Determine the [x, y] coordinate at the center of the cell enclosing the given text.  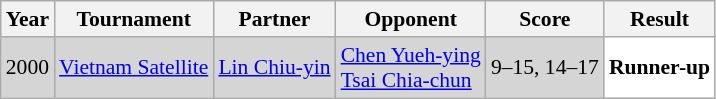
Vietnam Satellite [134, 68]
Year [28, 19]
Tournament [134, 19]
Partner [274, 19]
Lin Chiu-yin [274, 68]
Opponent [411, 19]
Score [545, 19]
9–15, 14–17 [545, 68]
2000 [28, 68]
Runner-up [660, 68]
Chen Yueh-ying Tsai Chia-chun [411, 68]
Result [660, 19]
